Provide the (X, Y) coordinate of the cell's center where the given text is located.  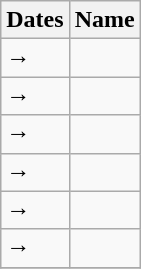
Name (104, 20)
Dates (35, 20)
